Find where the given text appears and provide that cell's center as (X, Y) coordinate. 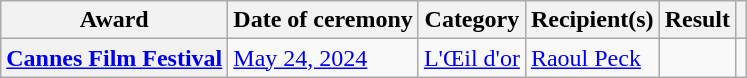
Result (697, 20)
Category (472, 20)
Recipient(s) (592, 20)
May 24, 2024 (324, 58)
Cannes Film Festival (114, 58)
Date of ceremony (324, 20)
Raoul Peck (592, 58)
Award (114, 20)
L'Œil d'or (472, 58)
